Extract the [x, y] coordinate from the center of the cell holding the provided text.  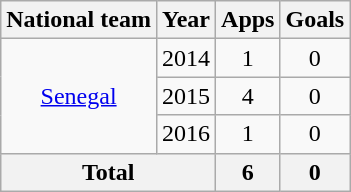
2014 [186, 58]
2016 [186, 134]
National team [79, 20]
Year [186, 20]
4 [248, 96]
Goals [315, 20]
2015 [186, 96]
6 [248, 172]
Apps [248, 20]
Senegal [79, 96]
Total [108, 172]
